Scan for the cell matching the given text and deliver its (x, y) coordinate at center. 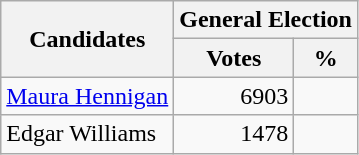
1478 (234, 134)
Candidates (88, 39)
% (326, 58)
6903 (234, 96)
Edgar Williams (88, 134)
General Election (266, 20)
Maura Hennigan (88, 96)
Votes (234, 58)
